Identify which cell holds the provided text, then report its (x, y) central coordinate. 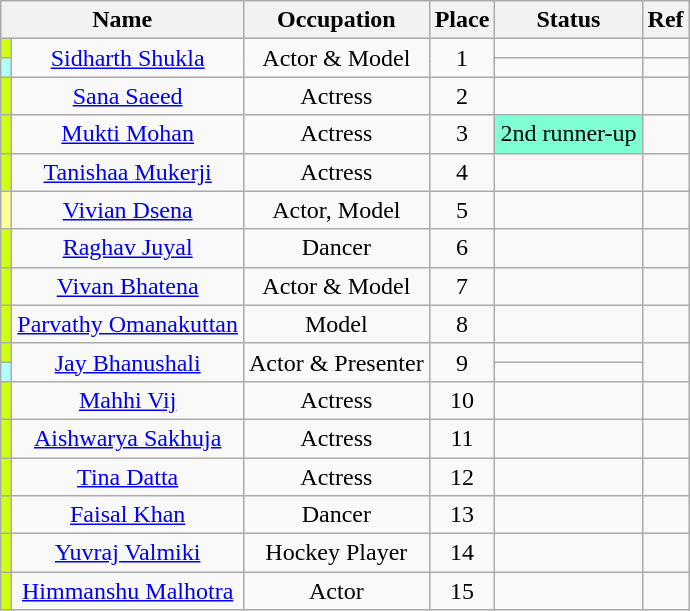
2nd runner-up (568, 134)
14 (462, 553)
Ref (666, 20)
2 (462, 96)
Jay Bhanushali (128, 362)
Status (568, 20)
12 (462, 477)
1 (462, 58)
Tanishaa Mukerji (128, 172)
11 (462, 438)
Tina Datta (128, 477)
Yuvraj Valmiki (128, 553)
5 (462, 210)
8 (462, 324)
13 (462, 515)
Actor & Presenter (336, 362)
3 (462, 134)
4 (462, 172)
Parvathy Omanakuttan (128, 324)
Vivan Bhatena (128, 286)
Faisal Khan (128, 515)
Aishwarya Sakhuja (128, 438)
Model (336, 324)
7 (462, 286)
Sidharth Shukla (128, 58)
Actor, Model (336, 210)
Mukti Mohan (128, 134)
Place (462, 20)
Occupation (336, 20)
Hockey Player (336, 553)
Himmanshu Malhotra (128, 591)
Sana Saeed (128, 96)
Vivian Dsena (128, 210)
Actor (336, 591)
Name (122, 20)
10 (462, 400)
Mahhi Vij (128, 400)
15 (462, 591)
6 (462, 248)
Raghav Juyal (128, 248)
9 (462, 362)
